Search for the cell housing the specified text and yield its [x, y] center coordinate. 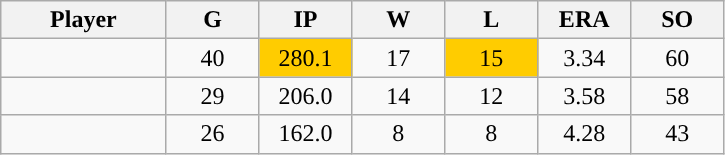
40 [212, 58]
12 [492, 96]
14 [398, 96]
SO [678, 20]
3.34 [584, 58]
W [398, 20]
L [492, 20]
58 [678, 96]
29 [212, 96]
Player [84, 20]
3.58 [584, 96]
60 [678, 58]
17 [398, 58]
4.28 [584, 134]
G [212, 20]
280.1 [306, 58]
43 [678, 134]
15 [492, 58]
IP [306, 20]
162.0 [306, 134]
206.0 [306, 96]
26 [212, 134]
ERA [584, 20]
